Determine the [x, y] coordinate at the center of the cell enclosing the given text.  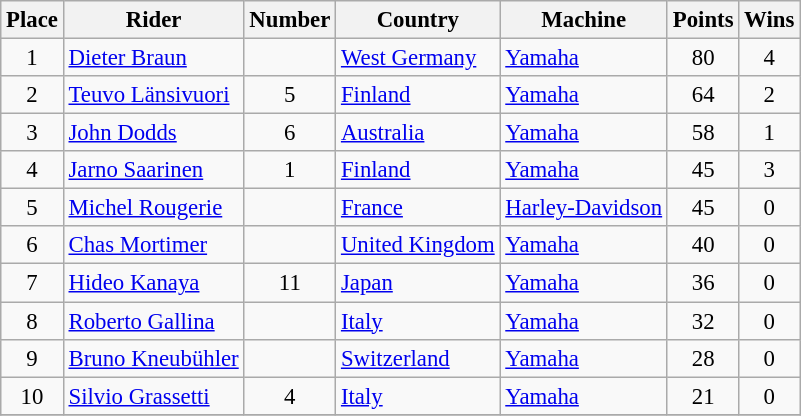
Place [32, 20]
Jarno Saarinen [154, 170]
10 [32, 396]
80 [702, 58]
9 [32, 358]
John Dodds [154, 133]
32 [702, 321]
Points [702, 20]
Silvio Grassetti [154, 396]
28 [702, 358]
Michel Rougerie [154, 208]
Teuvo Länsivuori [154, 95]
Switzerland [418, 358]
8 [32, 321]
West Germany [418, 58]
21 [702, 396]
Hideo Kanaya [154, 283]
Machine [584, 20]
64 [702, 95]
Country [418, 20]
Wins [770, 20]
Roberto Gallina [154, 321]
7 [32, 283]
Chas Mortimer [154, 245]
Number [290, 20]
Rider [154, 20]
Australia [418, 133]
40 [702, 245]
11 [290, 283]
Harley-Davidson [584, 208]
36 [702, 283]
Japan [418, 283]
Bruno Kneubühler [154, 358]
France [418, 208]
58 [702, 133]
United Kingdom [418, 245]
Dieter Braun [154, 58]
